Detect which cell encompasses the target text, then output its [X, Y] center coordinate. 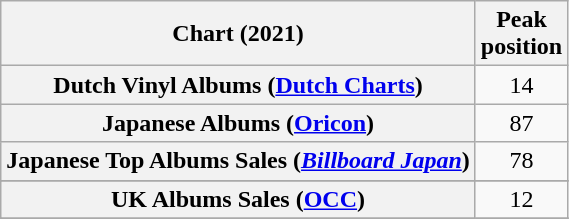
78 [521, 161]
Dutch Vinyl Albums (Dutch Charts) [238, 85]
12 [521, 199]
87 [521, 123]
Japanese Top Albums Sales (Billboard Japan) [238, 161]
Japanese Albums (Oricon) [238, 123]
14 [521, 85]
Peakposition [521, 34]
Chart (2021) [238, 34]
UK Albums Sales (OCC) [238, 199]
